Find where the given text appears and provide that cell's center as (x, y) coordinate. 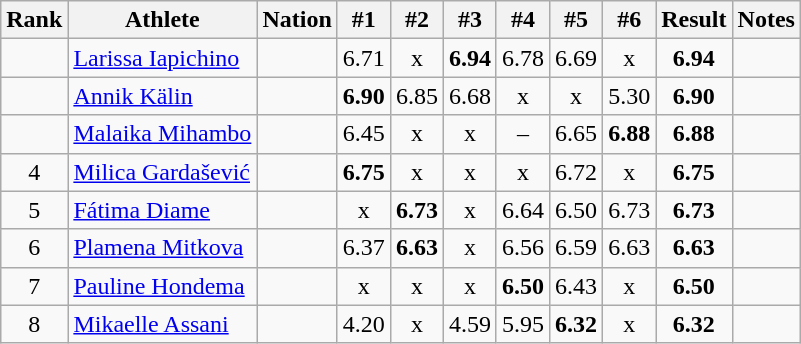
4 (34, 172)
Annik Kälin (162, 96)
6.68 (470, 96)
6.72 (576, 172)
4.20 (364, 324)
8 (34, 324)
Plamena Mitkova (162, 248)
Result (694, 20)
Pauline Hondema (162, 286)
Athlete (162, 20)
6.59 (576, 248)
Nation (297, 20)
Rank (34, 20)
6.71 (364, 58)
6.37 (364, 248)
#6 (630, 20)
#5 (576, 20)
Fátima Diame (162, 210)
6.56 (522, 248)
#1 (364, 20)
Milica Gardašević (162, 172)
Larissa Iapichino (162, 58)
5 (34, 210)
6 (34, 248)
5.95 (522, 324)
6.85 (416, 96)
5.30 (630, 96)
4.59 (470, 324)
6.43 (576, 286)
Mikaelle Assani (162, 324)
6.78 (522, 58)
Malaika Mihambo (162, 134)
6.64 (522, 210)
6.65 (576, 134)
– (522, 134)
Notes (766, 20)
6.69 (576, 58)
#2 (416, 20)
6.45 (364, 134)
7 (34, 286)
#3 (470, 20)
#4 (522, 20)
